Extract the (x, y) coordinate from the center of the cell holding the provided text.  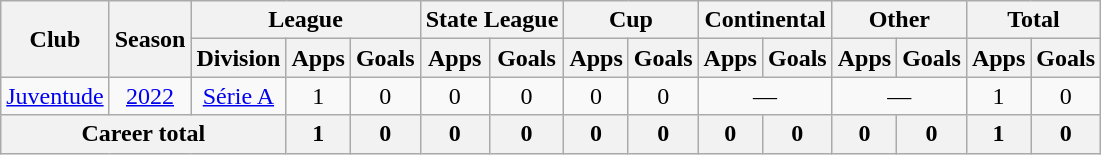
Season (150, 39)
Juventude (55, 96)
Continental (765, 20)
Série A (238, 96)
Division (238, 58)
Total (1033, 20)
Club (55, 39)
2022 (150, 96)
Cup (631, 20)
Career total (144, 134)
League (306, 20)
State League (492, 20)
Other (899, 20)
